Output the [x, y] coordinate of the center of the cell containing the given text.  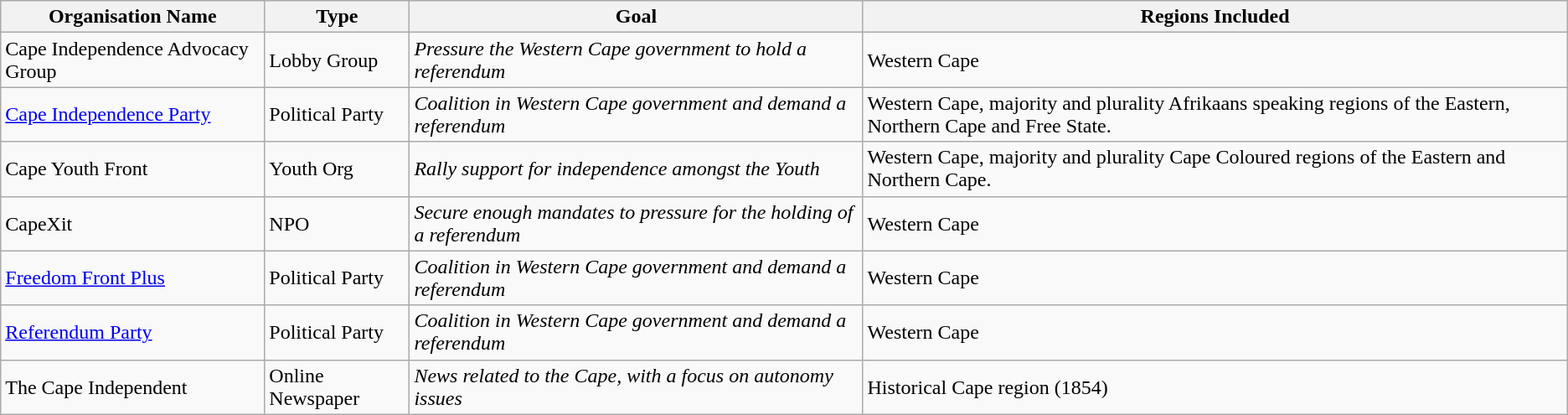
Cape Independence Party [132, 114]
Lobby Group [337, 60]
News related to the Cape, with a focus on autonomy issues [637, 387]
Regions Included [1215, 17]
NPO [337, 223]
Referendum Party [132, 332]
Goal [637, 17]
Historical Cape region (1854) [1215, 387]
Online Newspaper [337, 387]
Pressure the Western Cape government to hold a referendum [637, 60]
Type [337, 17]
The Cape Independent [132, 387]
Rally support for independence amongst the Youth [637, 169]
Youth Org [337, 169]
Cape Independence Advocacy Group [132, 60]
Cape Youth Front [132, 169]
CapeXit [132, 223]
Western Cape, majority and plurality Afrikaans speaking regions of the Eastern, Northern Cape and Free State. [1215, 114]
Secure enough mandates to pressure for the holding of a referendum [637, 223]
Freedom Front Plus [132, 278]
Organisation Name [132, 17]
Western Cape, majority and plurality Cape Coloured regions of the Eastern and Northern Cape. [1215, 169]
